Find where the given text appears and provide that cell's center as [X, Y] coordinate. 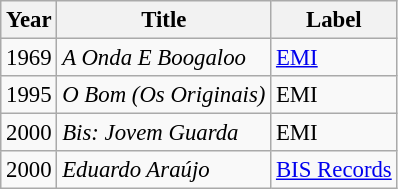
Title [164, 20]
Eduardo Araújo [164, 170]
1995 [29, 95]
A Onda E Boogaloo [164, 58]
Bis: Jovem Guarda [164, 133]
O Bom (Os Originais) [164, 95]
Year [29, 20]
Label [334, 20]
BIS Records [334, 170]
1969 [29, 58]
